Detect which cell encompasses the target text, then output its (x, y) center coordinate. 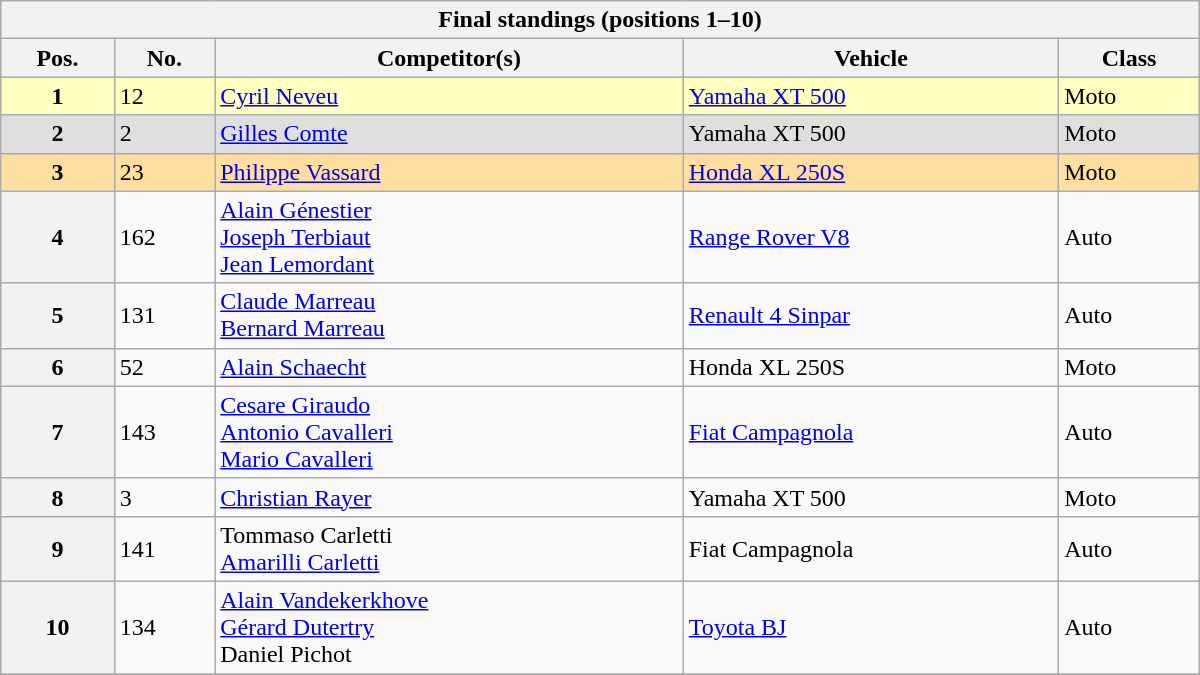
Renault 4 Sinpar (870, 316)
141 (164, 548)
143 (164, 432)
131 (164, 316)
Alain Schaecht (450, 367)
8 (58, 497)
Pos. (58, 58)
Toyota BJ (870, 627)
No. (164, 58)
23 (164, 172)
Alain Vandekerkhove Gérard Dutertry Daniel Pichot (450, 627)
Cesare Giraudo Antonio Cavalleri Mario Cavalleri (450, 432)
4 (58, 237)
9 (58, 548)
10 (58, 627)
Philippe Vassard (450, 172)
Claude Marreau Bernard Marreau (450, 316)
Vehicle (870, 58)
6 (58, 367)
12 (164, 96)
162 (164, 237)
134 (164, 627)
Competitor(s) (450, 58)
Final standings (positions 1–10) (600, 20)
52 (164, 367)
Range Rover V8 (870, 237)
5 (58, 316)
1 (58, 96)
Tommaso Carletti Amarilli Carletti (450, 548)
7 (58, 432)
Alain Génestier Joseph Terbiaut Jean Lemordant (450, 237)
Gilles Comte (450, 134)
Christian Rayer (450, 497)
Cyril Neveu (450, 96)
Class (1130, 58)
